Output the [X, Y] coordinate of the center of the cell containing the given text.  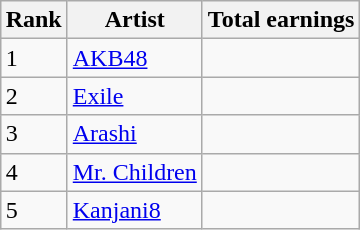
Artist [134, 20]
Arashi [134, 134]
Total earnings [281, 20]
Exile [134, 96]
1 [34, 58]
3 [34, 134]
2 [34, 96]
AKB48 [134, 58]
Mr. Children [134, 172]
Rank [34, 20]
5 [34, 210]
Kanjani8 [134, 210]
4 [34, 172]
